Scan for the cell matching the given text and deliver its [X, Y] coordinate at center. 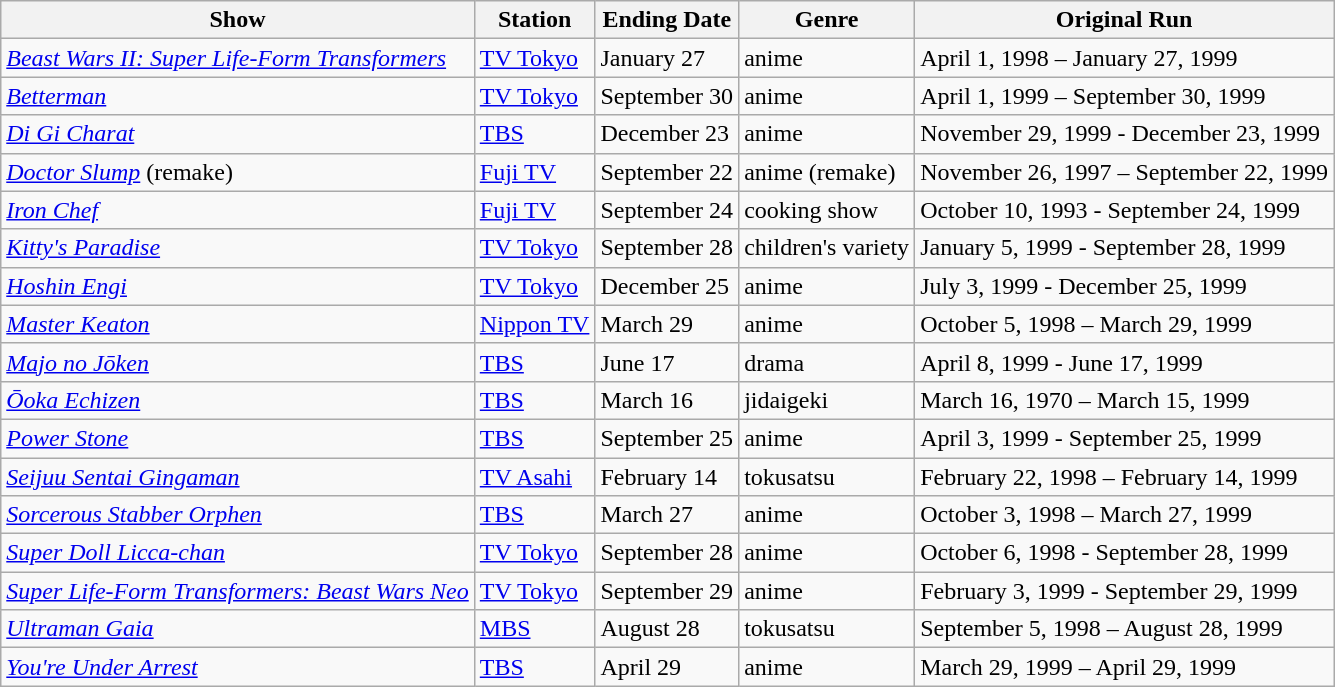
November 29, 1999 - December 23, 1999 [1124, 134]
TV Asahi [534, 477]
January 5, 1999 - September 28, 1999 [1124, 248]
March 16, 1970 – March 15, 1999 [1124, 400]
Station [534, 20]
January 27 [667, 58]
February 22, 1998 – February 14, 1999 [1124, 477]
Beast Wars II: Super Life-Form Transformers [238, 58]
Super Life-Form Transformers: Beast Wars Neo [238, 591]
April 1, 1998 – January 27, 1999 [1124, 58]
Doctor Slump (remake) [238, 172]
Kitty's Paradise [238, 248]
September 25 [667, 438]
September 5, 1998 – August 28, 1999 [1124, 629]
October 5, 1998 – March 29, 1999 [1124, 324]
Betterman [238, 96]
Show [238, 20]
September 24 [667, 210]
drama [827, 362]
Di Gi Charat [238, 134]
Sorcerous Stabber Orphen [238, 515]
Power Stone [238, 438]
December 23 [667, 134]
April 29 [667, 667]
Nippon TV [534, 324]
February 3, 1999 - September 29, 1999 [1124, 591]
March 29 [667, 324]
Majo no Jōken [238, 362]
cooking show [827, 210]
October 6, 1998 - September 28, 1999 [1124, 553]
Genre [827, 20]
anime (remake) [827, 172]
November 26, 1997 – September 22, 1999 [1124, 172]
April 1, 1999 – September 30, 1999 [1124, 96]
You're Under Arrest [238, 667]
July 3, 1999 - December 25, 1999 [1124, 286]
April 8, 1999 - June 17, 1999 [1124, 362]
Master Keaton [238, 324]
Ōoka Echizen [238, 400]
Seijuu Sentai Gingaman [238, 477]
Super Doll Licca-chan [238, 553]
September 30 [667, 96]
December 25 [667, 286]
Iron Chef [238, 210]
June 17 [667, 362]
MBS [534, 629]
March 27 [667, 515]
children's variety [827, 248]
Ending Date [667, 20]
Original Run [1124, 20]
Hoshin Engi [238, 286]
March 29, 1999 – April 29, 1999 [1124, 667]
March 16 [667, 400]
September 22 [667, 172]
jidaigeki [827, 400]
October 10, 1993 - September 24, 1999 [1124, 210]
August 28 [667, 629]
September 29 [667, 591]
October 3, 1998 – March 27, 1999 [1124, 515]
Ultraman Gaia [238, 629]
April 3, 1999 - September 25, 1999 [1124, 438]
February 14 [667, 477]
